Provide the [x, y] coordinate of the cell's center where the given text is located.  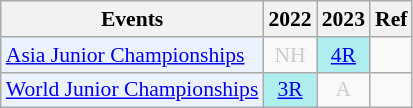
4R [344, 55]
2022 [290, 19]
A [344, 90]
Events [132, 19]
Asia Junior Championships [132, 55]
NH [290, 55]
World Junior Championships [132, 90]
Ref [391, 19]
2023 [344, 19]
3R [290, 90]
